Locate the cell with the specified text and output its (x, y) center coordinate. 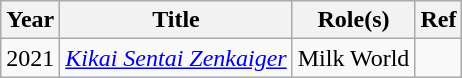
2021 (30, 58)
Ref (438, 20)
Milk World (354, 58)
Year (30, 20)
Kikai Sentai Zenkaiger (176, 58)
Role(s) (354, 20)
Title (176, 20)
